From the cell containing the given text, extract its center point as [x, y] coordinate. 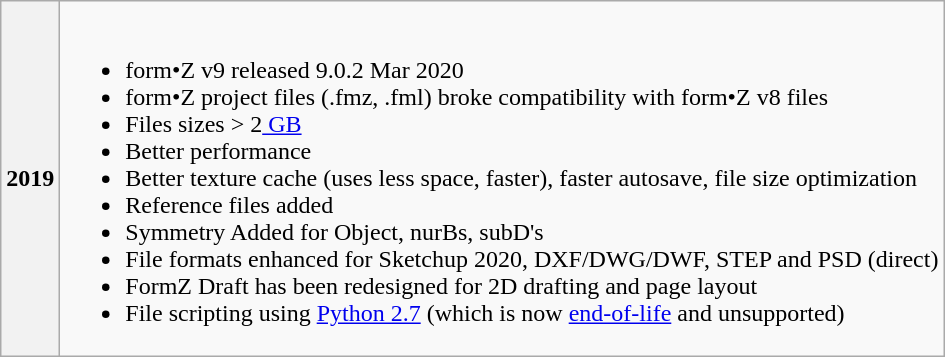
2019 [30, 179]
